Locate the cell with the specified text and output its (x, y) center coordinate. 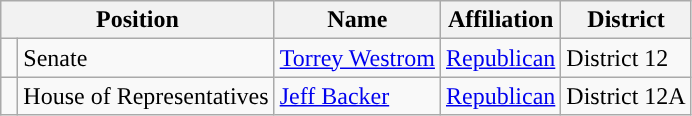
Senate (146, 58)
Jeff Backer (357, 96)
Name (357, 20)
Position (138, 20)
District 12 (626, 58)
District 12A (626, 96)
Torrey Westrom (357, 58)
Affiliation (500, 20)
District (626, 20)
House of Representatives (146, 96)
